Locate the cell with the specified text and output its (X, Y) center coordinate. 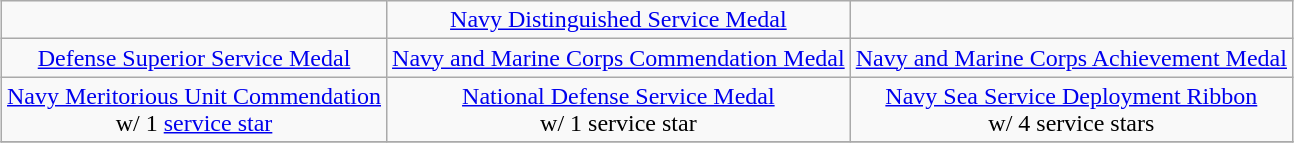
Defense Superior Service Medal (194, 58)
Navy and Marine Corps Commendation Medal (619, 58)
National Defense Service Medal w/ 1 service star (619, 110)
Navy Distinguished Service Medal (619, 20)
Navy Sea Service Deployment Ribbon w/ 4 service stars (1071, 110)
Navy and Marine Corps Achievement Medal (1071, 58)
Navy Meritorious Unit Commendation w/ 1 service star (194, 110)
